Pinpoint the cell where the given text exists, returning its [X, Y] midpoint coordinate. 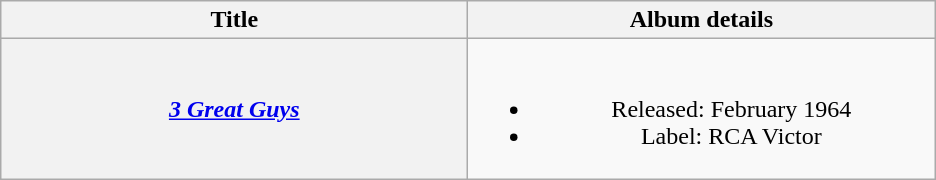
Released: February 1964Label: RCA Victor [702, 109]
Album details [702, 20]
3 Great Guys [234, 109]
Title [234, 20]
